Find where the given text appears and provide that cell's center as (X, Y) coordinate. 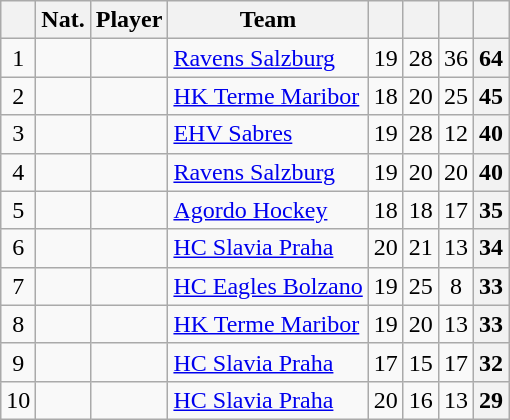
4 (18, 172)
6 (18, 248)
5 (18, 210)
29 (490, 400)
3 (18, 134)
10 (18, 400)
EHV Sabres (268, 134)
Agordo Hockey (268, 210)
64 (490, 58)
1 (18, 58)
Player (129, 20)
16 (420, 400)
2 (18, 96)
9 (18, 362)
35 (490, 210)
32 (490, 362)
15 (420, 362)
36 (456, 58)
34 (490, 248)
Nat. (63, 20)
45 (490, 96)
21 (420, 248)
Team (268, 20)
7 (18, 286)
12 (456, 134)
HC Eagles Bolzano (268, 286)
